Search for the cell housing the specified text and yield its [x, y] center coordinate. 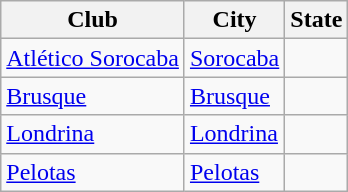
Club [93, 20]
State [316, 20]
Sorocaba [234, 58]
City [234, 20]
Atlético Sorocaba [93, 58]
